Detect which cell encompasses the target text, then output its [x, y] center coordinate. 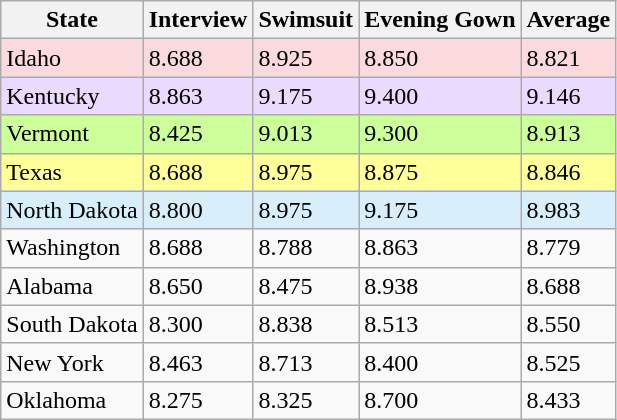
8.700 [440, 400]
Vermont [72, 134]
Swimsuit [306, 20]
8.850 [440, 58]
8.938 [440, 286]
New York [72, 362]
8.433 [568, 400]
8.463 [198, 362]
8.325 [306, 400]
8.913 [568, 134]
Texas [72, 172]
8.713 [306, 362]
South Dakota [72, 324]
8.550 [568, 324]
Oklahoma [72, 400]
Average [568, 20]
Interview [198, 20]
8.800 [198, 210]
8.525 [568, 362]
8.300 [198, 324]
8.400 [440, 362]
8.838 [306, 324]
Kentucky [72, 96]
State [72, 20]
9.013 [306, 134]
North Dakota [72, 210]
Alabama [72, 286]
8.513 [440, 324]
8.925 [306, 58]
8.821 [568, 58]
Evening Gown [440, 20]
8.875 [440, 172]
8.983 [568, 210]
8.788 [306, 248]
9.300 [440, 134]
8.650 [198, 286]
9.146 [568, 96]
8.846 [568, 172]
8.275 [198, 400]
8.475 [306, 286]
8.425 [198, 134]
Washington [72, 248]
Idaho [72, 58]
8.779 [568, 248]
9.400 [440, 96]
